Capture the cell that displays the provided text and extract its (X, Y) central coordinate. 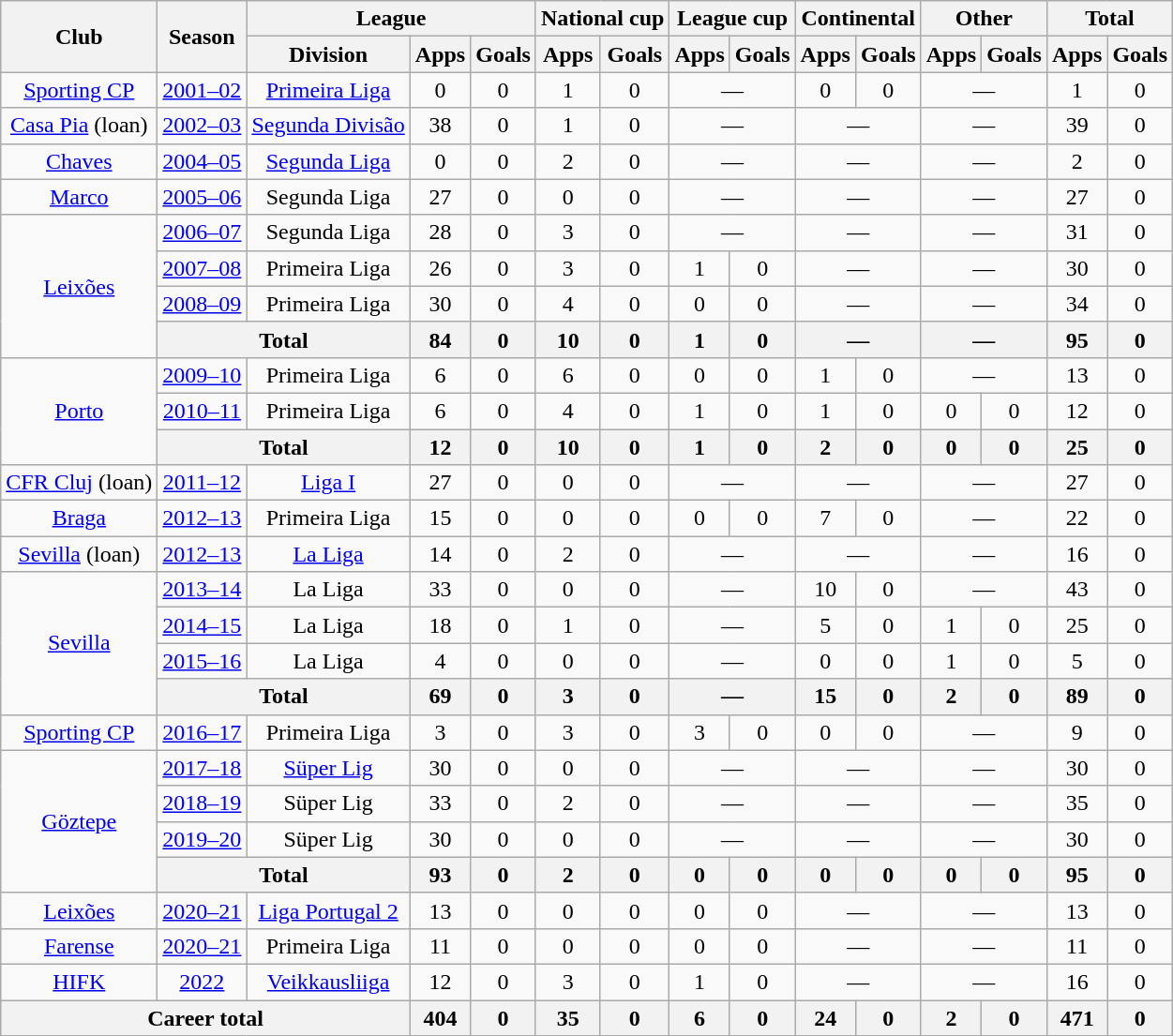
18 (440, 625)
2002–03 (203, 126)
2022 (203, 982)
7 (825, 518)
2011–12 (203, 483)
Sevilla (79, 643)
2015–16 (203, 661)
Veikkausliiga (328, 982)
28 (440, 233)
2013–14 (203, 590)
34 (1076, 304)
14 (440, 554)
43 (1076, 590)
Braga (79, 518)
404 (440, 1017)
Casa Pia (loan) (79, 126)
Marco (79, 197)
2008–09 (203, 304)
2006–07 (203, 233)
Continental (858, 19)
2014–15 (203, 625)
2009–10 (203, 375)
2019–20 (203, 839)
2018–19 (203, 803)
Sevilla (loan) (79, 554)
Farense (79, 946)
HIFK (79, 982)
2007–08 (203, 268)
89 (1076, 697)
69 (440, 697)
League (392, 19)
Segunda Divisão (328, 126)
Division (328, 54)
84 (440, 339)
22 (1076, 518)
Club (79, 37)
471 (1076, 1017)
93 (440, 875)
2017–18 (203, 768)
38 (440, 126)
2001–02 (203, 90)
Other (984, 19)
9 (1076, 732)
24 (825, 1017)
Liga I (328, 483)
2016–17 (203, 732)
2005–06 (203, 197)
CFR Cluj (loan) (79, 483)
Liga Portugal 2 (328, 910)
Career total (206, 1017)
2004–05 (203, 161)
Porto (79, 411)
26 (440, 268)
Season (203, 37)
Göztepe (79, 821)
2010–11 (203, 411)
Chaves (79, 161)
League cup (732, 19)
39 (1076, 126)
31 (1076, 233)
National cup (602, 19)
